Return the (x, y) coordinate for the center point of the cell that contains the specified text.  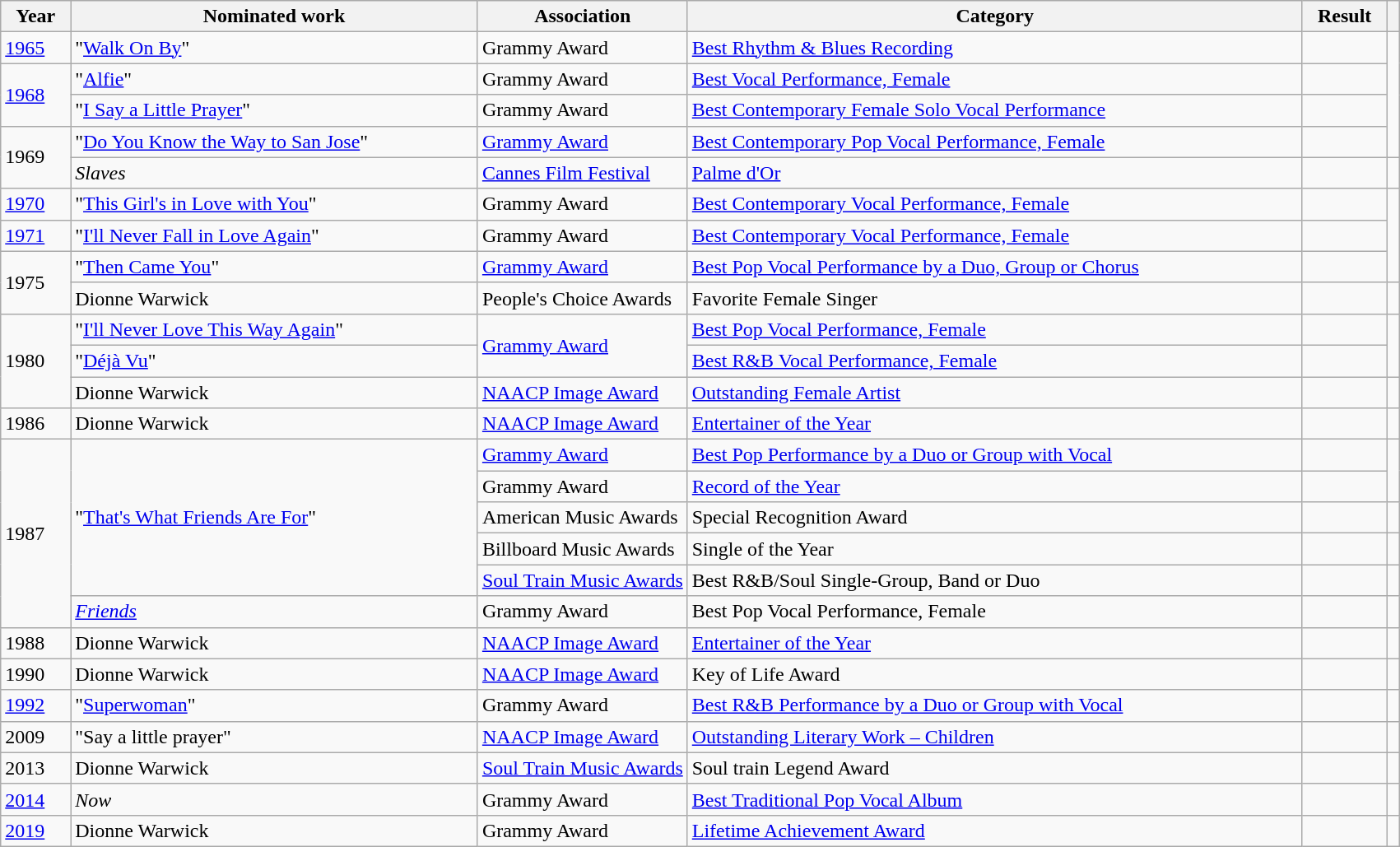
Best Pop Performance by a Duo or Group with Vocal (994, 455)
1970 (36, 204)
Best Contemporary Pop Vocal Performance, Female (994, 142)
Best R&B Vocal Performance, Female (994, 361)
2019 (36, 831)
Palme d'Or (994, 173)
Best Contemporary Female Solo Vocal Performance (994, 110)
Record of the Year (994, 486)
Single of the Year (994, 549)
Special Recognition Award (994, 518)
Nominated work (275, 16)
1969 (36, 157)
"Do You Know the Way to San Jose" (275, 142)
Association (583, 16)
Year (36, 16)
"Superwoman" (275, 705)
Best Rhythm & Blues Recording (994, 48)
American Music Awards (583, 518)
1990 (36, 674)
"That's What Friends Are For" (275, 518)
1965 (36, 48)
Soul train Legend Award (994, 768)
Key of Life Award (994, 674)
Cannes Film Festival (583, 173)
2014 (36, 799)
"This Girl's in Love with You" (275, 204)
Favorite Female Singer (994, 298)
1975 (36, 282)
"Déjà Vu" (275, 361)
1987 (36, 533)
Friends (275, 612)
1992 (36, 705)
1968 (36, 95)
"I Say a Little Prayer" (275, 110)
People's Choice Awards (583, 298)
"Say a little prayer" (275, 737)
Now (275, 799)
1971 (36, 235)
Result (1345, 16)
Best Pop Vocal Performance by a Duo, Group or Chorus (994, 267)
Best Vocal Performance, Female (994, 79)
Lifetime Achievement Award (994, 831)
1980 (36, 361)
"Walk On By" (275, 48)
Best R&B Performance by a Duo or Group with Vocal (994, 705)
2013 (36, 768)
2009 (36, 737)
Billboard Music Awards (583, 549)
1988 (36, 643)
Outstanding Female Artist (994, 393)
Best Traditional Pop Vocal Album (994, 799)
1986 (36, 424)
Best R&B/Soul Single-Group, Band or Duo (994, 580)
Category (994, 16)
"Then Came You" (275, 267)
"I'll Never Fall in Love Again" (275, 235)
"Alfie" (275, 79)
Slaves (275, 173)
"I'll Never Love This Way Again" (275, 329)
Outstanding Literary Work – Children (994, 737)
